Provide the (x, y) coordinate of the cell's center where the given text is located.  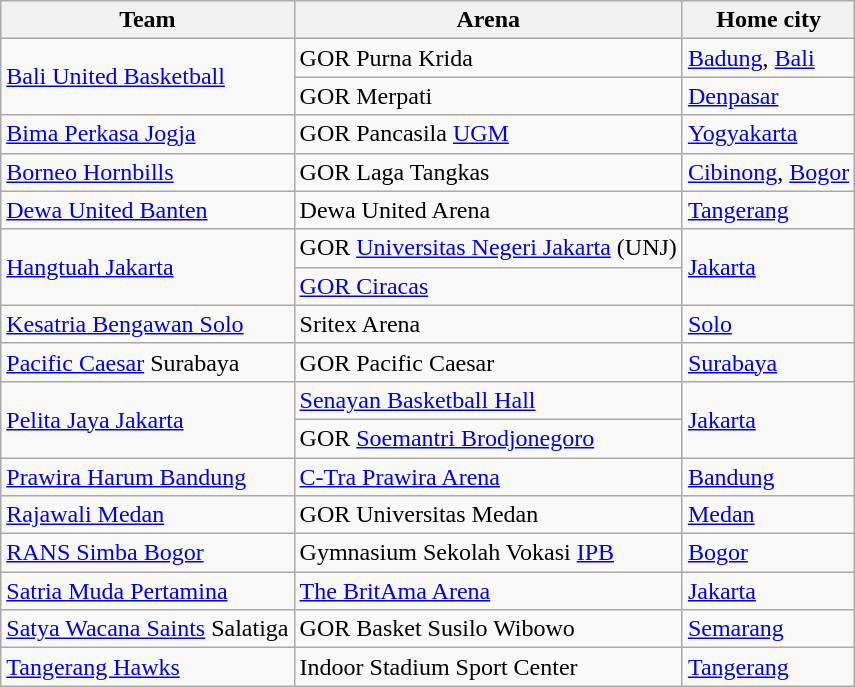
Rajawali Medan (148, 515)
Dewa United Arena (488, 210)
Team (148, 20)
Badung, Bali (768, 58)
Sritex Arena (488, 324)
Pelita Jaya Jakarta (148, 419)
C-Tra Prawira Arena (488, 477)
Yogyakarta (768, 134)
Bima Perkasa Jogja (148, 134)
Prawira Harum Bandung (148, 477)
Bogor (768, 553)
RANS Simba Bogor (148, 553)
Gymnasium Sekolah Vokasi IPB (488, 553)
Bandung (768, 477)
Pacific Caesar Surabaya (148, 362)
GOR Soemantri Brodjonegoro (488, 438)
Bali United Basketball (148, 77)
Medan (768, 515)
Indoor Stadium Sport Center (488, 667)
Cibinong, Bogor (768, 172)
GOR Purna Krida (488, 58)
The BritAma Arena (488, 591)
GOR Ciracas (488, 286)
Satria Muda Pertamina (148, 591)
Senayan Basketball Hall (488, 400)
Home city (768, 20)
Borneo Hornbills (148, 172)
GOR Basket Susilo Wibowo (488, 629)
GOR Pancasila UGM (488, 134)
GOR Merpati (488, 96)
Solo (768, 324)
Arena (488, 20)
Semarang (768, 629)
Denpasar (768, 96)
Dewa United Banten (148, 210)
Tangerang Hawks (148, 667)
GOR Universitas Medan (488, 515)
Kesatria Bengawan Solo (148, 324)
GOR Laga Tangkas (488, 172)
GOR Pacific Caesar (488, 362)
Satya Wacana Saints Salatiga (148, 629)
GOR Universitas Negeri Jakarta (UNJ) (488, 248)
Hangtuah Jakarta (148, 267)
Surabaya (768, 362)
